Determine the [X, Y] coordinate at the center of the cell enclosing the given text.  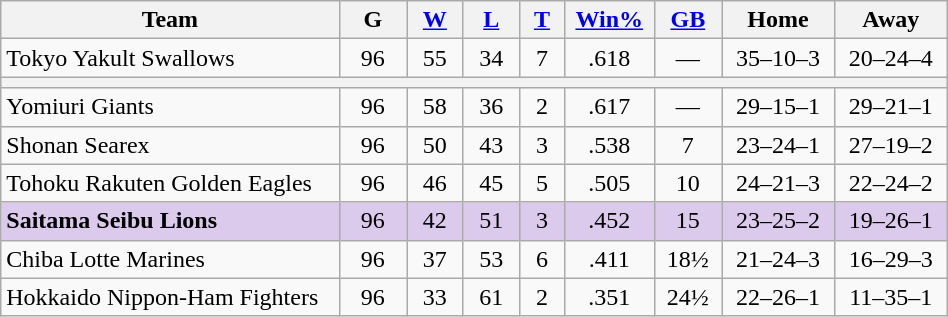
42 [435, 221]
29–15–1 [778, 107]
Tokyo Yakult Swallows [170, 58]
45 [491, 183]
23–25–2 [778, 221]
Saitama Seibu Lions [170, 221]
.538 [609, 145]
37 [435, 259]
21–24–3 [778, 259]
GB [688, 20]
.452 [609, 221]
L [491, 20]
51 [491, 221]
W [435, 20]
22–26–1 [778, 297]
Yomiuri Giants [170, 107]
55 [435, 58]
6 [542, 259]
Team [170, 20]
23–24–1 [778, 145]
Home [778, 20]
G [373, 20]
Win% [609, 20]
27–19–2 [890, 145]
T [542, 20]
.505 [609, 183]
5 [542, 183]
46 [435, 183]
53 [491, 259]
10 [688, 183]
43 [491, 145]
11–35–1 [890, 297]
33 [435, 297]
Hokkaido Nippon-Ham Fighters [170, 297]
50 [435, 145]
19–26–1 [890, 221]
35–10–3 [778, 58]
20–24–4 [890, 58]
18½ [688, 259]
Shonan Searex [170, 145]
24½ [688, 297]
Tohoku Rakuten Golden Eagles [170, 183]
.411 [609, 259]
15 [688, 221]
16–29–3 [890, 259]
36 [491, 107]
29–21–1 [890, 107]
.351 [609, 297]
.618 [609, 58]
.617 [609, 107]
24–21–3 [778, 183]
22–24–2 [890, 183]
61 [491, 297]
Away [890, 20]
34 [491, 58]
58 [435, 107]
Chiba Lotte Marines [170, 259]
